For the text-containing cell, return its midpoint in (x, y) coordinate format. 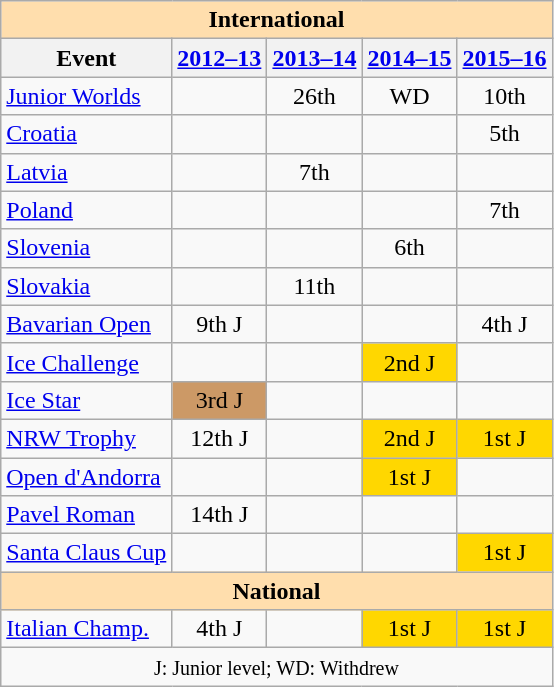
J: Junior level; WD: Withdrew (276, 667)
2012–13 (220, 58)
12th J (220, 438)
2015–16 (504, 58)
Poland (86, 210)
Junior Worlds (86, 96)
Latvia (86, 172)
10th (504, 96)
Slovenia (86, 248)
Event (86, 58)
International (276, 20)
9th J (220, 324)
Slovakia (86, 286)
14th J (220, 515)
Open d'Andorra (86, 477)
Ice Star (86, 400)
NRW Trophy (86, 438)
Italian Champ. (86, 629)
National (276, 591)
5th (504, 134)
Pavel Roman (86, 515)
3rd J (220, 400)
26th (314, 96)
Santa Claus Cup (86, 553)
11th (314, 286)
2014–15 (410, 58)
Ice Challenge (86, 362)
6th (410, 248)
2013–14 (314, 58)
WD (410, 96)
Bavarian Open (86, 324)
Croatia (86, 134)
